Determine the [x, y] coordinate at the center of the cell enclosing the given text.  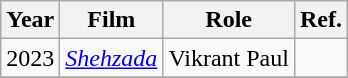
Role [229, 20]
Ref. [320, 20]
Shehzada [112, 58]
2023 [30, 58]
Year [30, 20]
Film [112, 20]
Vikrant Paul [229, 58]
